Locate the cell with the specified text and output its (X, Y) center coordinate. 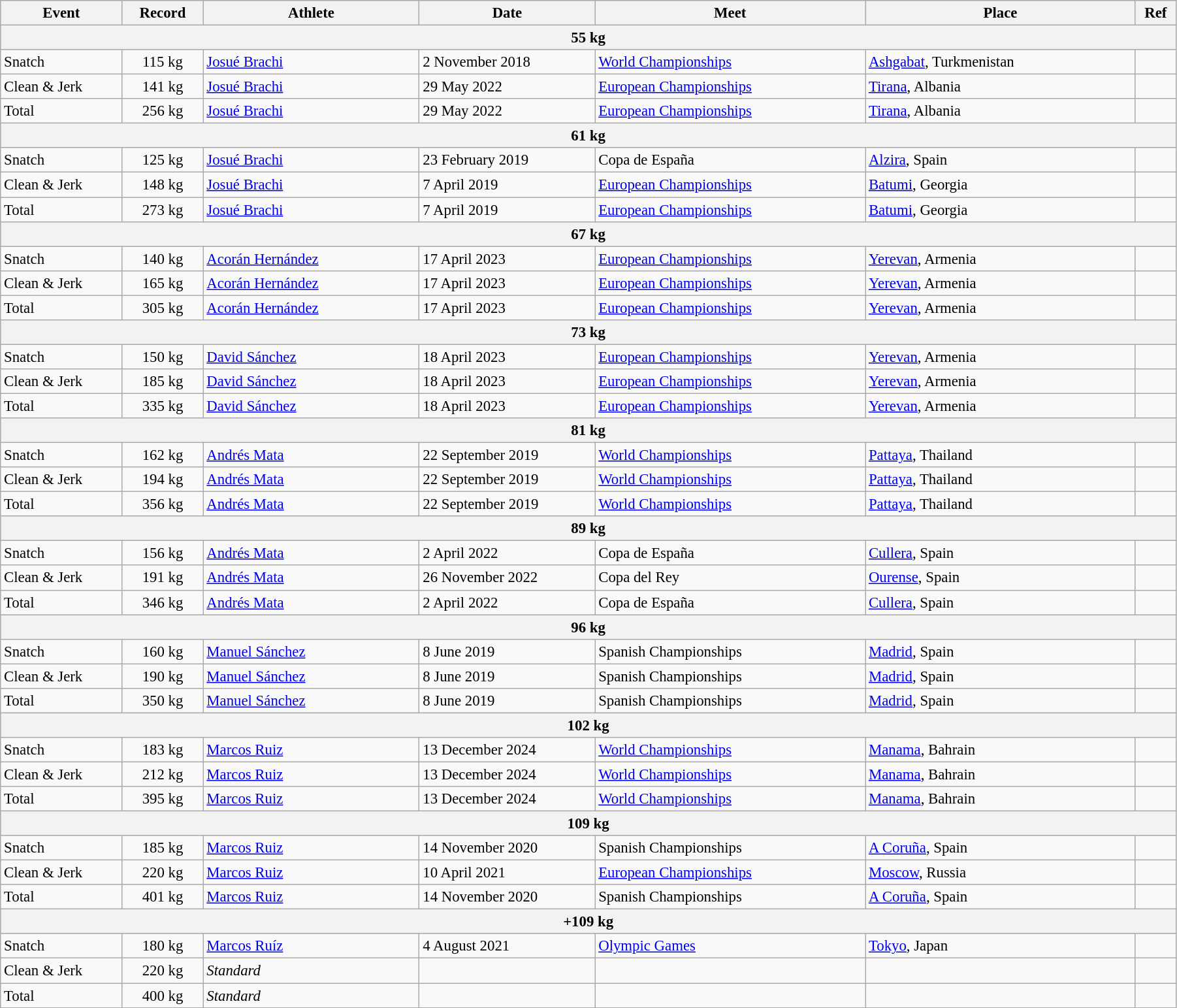
Athlete (311, 13)
Marcos Ruíz (311, 947)
Moscow, Russia (1001, 873)
102 kg (588, 725)
194 kg (163, 480)
125 kg (163, 160)
+109 kg (588, 922)
Copa del Rey (730, 578)
212 kg (163, 774)
26 November 2022 (507, 578)
96 kg (588, 627)
115 kg (163, 62)
165 kg (163, 283)
73 kg (588, 333)
183 kg (163, 750)
109 kg (588, 824)
23 February 2019 (507, 160)
67 kg (588, 234)
2 November 2018 (507, 62)
141 kg (163, 87)
190 kg (163, 676)
350 kg (163, 701)
305 kg (163, 308)
10 April 2021 (507, 873)
Ourense, Spain (1001, 578)
191 kg (163, 578)
395 kg (163, 799)
Olympic Games (730, 947)
156 kg (163, 553)
140 kg (163, 259)
256 kg (163, 111)
Place (1001, 13)
Event (61, 13)
148 kg (163, 185)
180 kg (163, 947)
Ashgabat, Turkmenistan (1001, 62)
Ref (1155, 13)
162 kg (163, 455)
Meet (730, 13)
150 kg (163, 357)
55 kg (588, 38)
61 kg (588, 136)
400 kg (163, 996)
346 kg (163, 602)
Tokyo, Japan (1001, 947)
Record (163, 13)
356 kg (163, 504)
401 kg (163, 897)
89 kg (588, 528)
81 kg (588, 431)
273 kg (163, 210)
160 kg (163, 651)
Alzira, Spain (1001, 160)
Date (507, 13)
335 kg (163, 406)
4 August 2021 (507, 947)
